Determine the (x, y) coordinate at the center of the cell enclosing the given text.  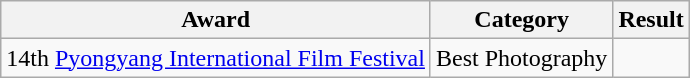
14th Pyongyang International Film Festival (216, 58)
Award (216, 20)
Best Photography (521, 58)
Category (521, 20)
Result (651, 20)
